Scan for the cell matching the given text and deliver its (x, y) coordinate at center. 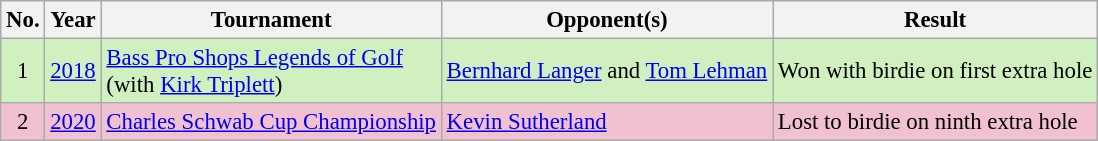
2018 (73, 72)
Result (936, 20)
Opponent(s) (606, 20)
Year (73, 20)
Bernhard Langer and Tom Lehman (606, 72)
2 (23, 122)
Won with birdie on first extra hole (936, 72)
Bass Pro Shops Legends of Golf(with Kirk Triplett) (271, 72)
Kevin Sutherland (606, 122)
Lost to birdie on ninth extra hole (936, 122)
1 (23, 72)
Tournament (271, 20)
2020 (73, 122)
Charles Schwab Cup Championship (271, 122)
No. (23, 20)
